Pinpoint the cell where the given text exists, returning its (x, y) midpoint coordinate. 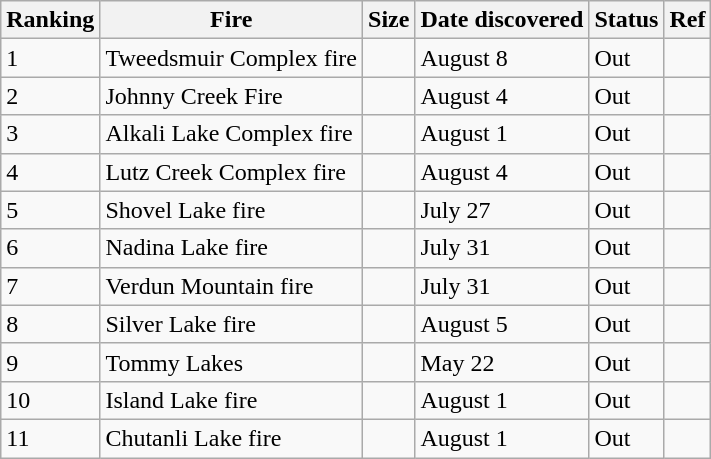
Chutanli Lake fire (232, 438)
Nadina Lake fire (232, 248)
7 (50, 286)
9 (50, 362)
Size (389, 20)
Silver Lake fire (232, 324)
5 (50, 210)
August 8 (502, 58)
Fire (232, 20)
Ref (688, 20)
July 27 (502, 210)
May 22 (502, 362)
1 (50, 58)
Johnny Creek Fire (232, 96)
Tweedsmuir Complex fire (232, 58)
10 (50, 400)
3 (50, 134)
Alkali Lake Complex fire (232, 134)
August 5 (502, 324)
2 (50, 96)
6 (50, 248)
Shovel Lake fire (232, 210)
8 (50, 324)
Island Lake fire (232, 400)
Lutz Creek Complex fire (232, 172)
Date discovered (502, 20)
Ranking (50, 20)
11 (50, 438)
Tommy Lakes (232, 362)
4 (50, 172)
Verdun Mountain fire (232, 286)
Status (626, 20)
